Identify which cell holds the provided text, then report its [X, Y] central coordinate. 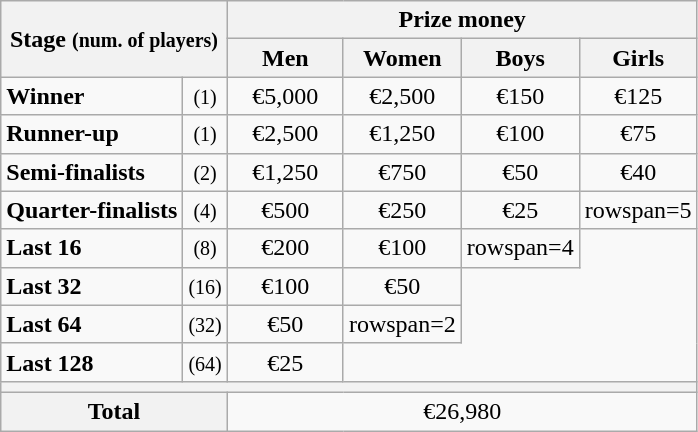
€125 [638, 96]
Runner-up [92, 134]
rowspan=5 [638, 210]
€75 [638, 134]
Stage (num. of players) [114, 39]
Total [114, 411]
(4) [205, 210]
€750 [402, 172]
€26,980 [462, 411]
Quarter-finalists [92, 210]
Men [285, 58]
€150 [520, 96]
(64) [205, 362]
€200 [285, 248]
€500 [285, 210]
Women [402, 58]
Boys [520, 58]
(16) [205, 286]
€250 [402, 210]
(8) [205, 248]
Last 128 [92, 362]
Prize money [462, 20]
€40 [638, 172]
Last 64 [92, 324]
Winner [92, 96]
€5,000 [285, 96]
Semi-finalists [92, 172]
Last 32 [92, 286]
Girls [638, 58]
Last 16 [92, 248]
(2) [205, 172]
(32) [205, 324]
rowspan=2 [402, 324]
rowspan=4 [520, 248]
